Capture the cell that displays the provided text and extract its [x, y] central coordinate. 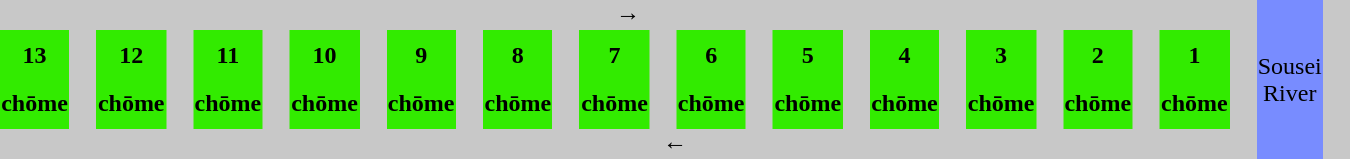
11 chōme [228, 80]
Sousei River [1290, 80]
9 chōme [421, 80]
8 chōme [518, 80]
5 chōme [808, 80]
2 chōme [1098, 80]
12 chōme [131, 80]
13 chōme [35, 80]
3 chōme [1001, 80]
10 chōme [325, 80]
6 chōme [711, 80]
7 chōme [615, 80]
1 chōme [1195, 80]
4 chōme [905, 80]
→ [628, 15]
